Detect which cell encompasses the target text, then output its (X, Y) center coordinate. 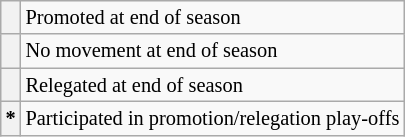
* (11, 118)
Promoted at end of season (213, 17)
Participated in promotion/relegation play-offs (213, 118)
No movement at end of season (213, 51)
Relegated at end of season (213, 85)
